Output the (X, Y) coordinate of the center of the cell containing the given text.  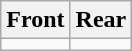
Front (36, 20)
Rear (101, 20)
